Extract the [x, y] coordinate from the center of the cell holding the provided text.  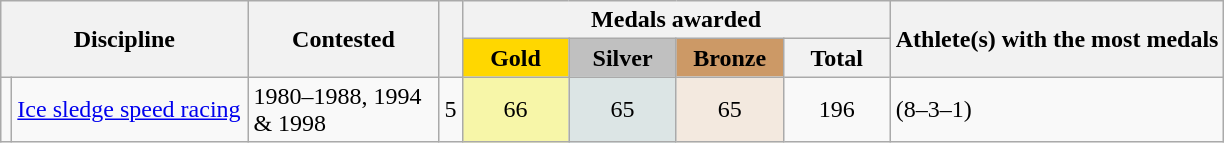
Contested [344, 39]
Athlete(s) with the most medals [1057, 39]
Silver [622, 58]
Bronze [730, 58]
Medals awarded [676, 20]
1980–1988, 1994 & 1998 [344, 110]
Discipline [124, 39]
66 [516, 110]
Gold [516, 58]
Total [836, 58]
Ice sledge speed racing [130, 110]
196 [836, 110]
5 [450, 110]
(8–3–1) [1057, 110]
